Capture the cell that displays the provided text and extract its (x, y) central coordinate. 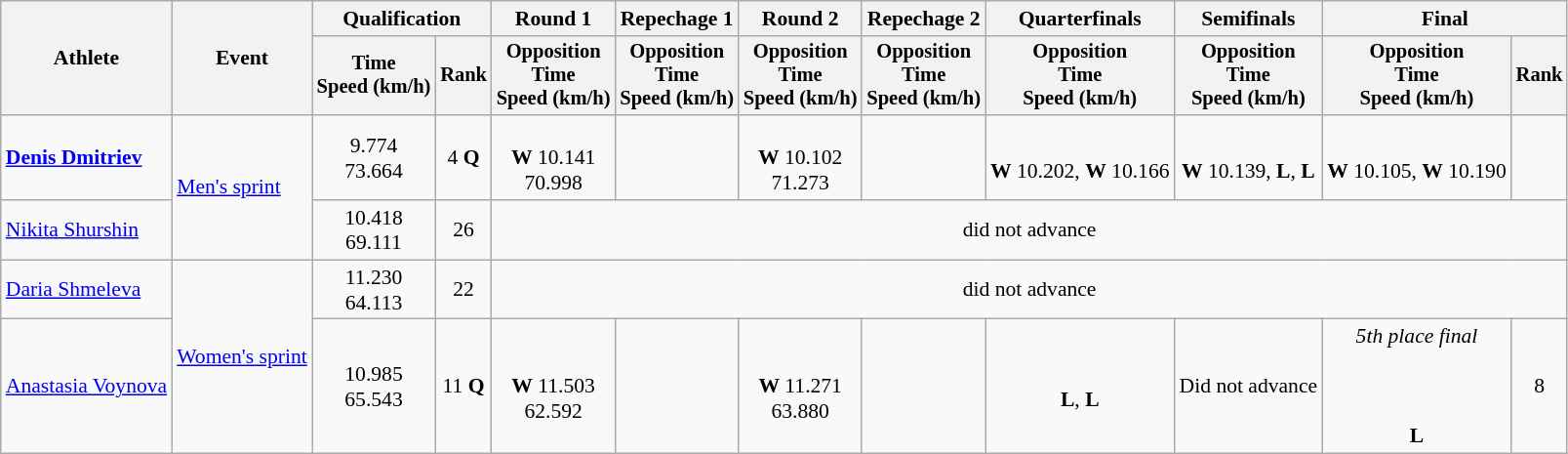
Qualification (402, 19)
W 10.105, W 10.190 (1417, 158)
26 (463, 230)
5th place finalL (1417, 387)
L, L (1080, 387)
Nikita Shurshin (86, 230)
Athlete (86, 59)
Did not advance (1249, 387)
8 (1540, 387)
10.98565.543 (375, 387)
W 11.27163.880 (800, 387)
Final (1444, 19)
Quarterfinals (1080, 19)
Daria Shmeleva (86, 289)
W 10.202, W 10.166 (1080, 158)
W 10.10271.273 (800, 158)
Women's sprint (242, 357)
Anastasia Voynova (86, 387)
Repechage 1 (677, 19)
11 Q (463, 387)
11.23064.113 (375, 289)
W 10.14170.998 (554, 158)
Event (242, 59)
Round 1 (554, 19)
Denis Dmitriev (86, 158)
W 10.139, L, L (1249, 158)
4 Q (463, 158)
Semifinals (1249, 19)
9.77473.664 (375, 158)
Repechage 2 (923, 19)
Men's sprint (242, 187)
22 (463, 289)
TimeSpeed (km/h) (375, 76)
10.41869.111 (375, 230)
Round 2 (800, 19)
W 11.50362.592 (554, 387)
